For the text-containing cell, return its midpoint in [x, y] coordinate format. 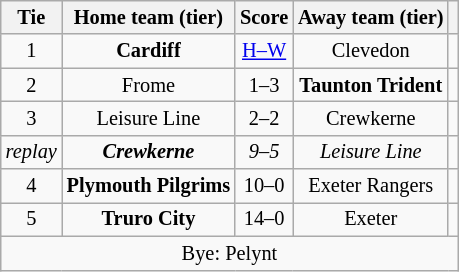
9–5 [264, 152]
Taunton Trident [370, 85]
Plymouth Pilgrims [148, 186]
Score [264, 17]
Clevedon [370, 51]
14–0 [264, 219]
Bye: Pelynt [230, 253]
1–3 [264, 85]
3 [32, 118]
2 [32, 85]
Exeter Rangers [370, 186]
Tie [32, 17]
Truro City [148, 219]
Exeter [370, 219]
Away team (tier) [370, 17]
10–0 [264, 186]
Home team (tier) [148, 17]
replay [32, 152]
2–2 [264, 118]
5 [32, 219]
Frome [148, 85]
Cardiff [148, 51]
1 [32, 51]
4 [32, 186]
H–W [264, 51]
